Detect which cell encompasses the target text, then output its (X, Y) center coordinate. 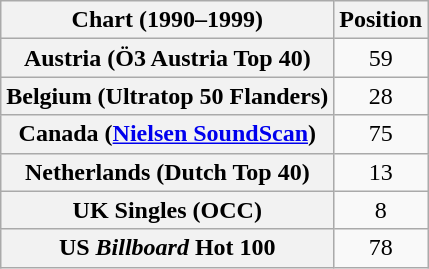
78 (381, 248)
13 (381, 172)
US Billboard Hot 100 (168, 248)
8 (381, 210)
28 (381, 96)
Position (381, 20)
59 (381, 58)
Canada (Nielsen SoundScan) (168, 134)
Chart (1990–1999) (168, 20)
Belgium (Ultratop 50 Flanders) (168, 96)
75 (381, 134)
UK Singles (OCC) (168, 210)
Netherlands (Dutch Top 40) (168, 172)
Austria (Ö3 Austria Top 40) (168, 58)
